Return the [x, y] coordinate for the center point of the cell that contains the specified text.  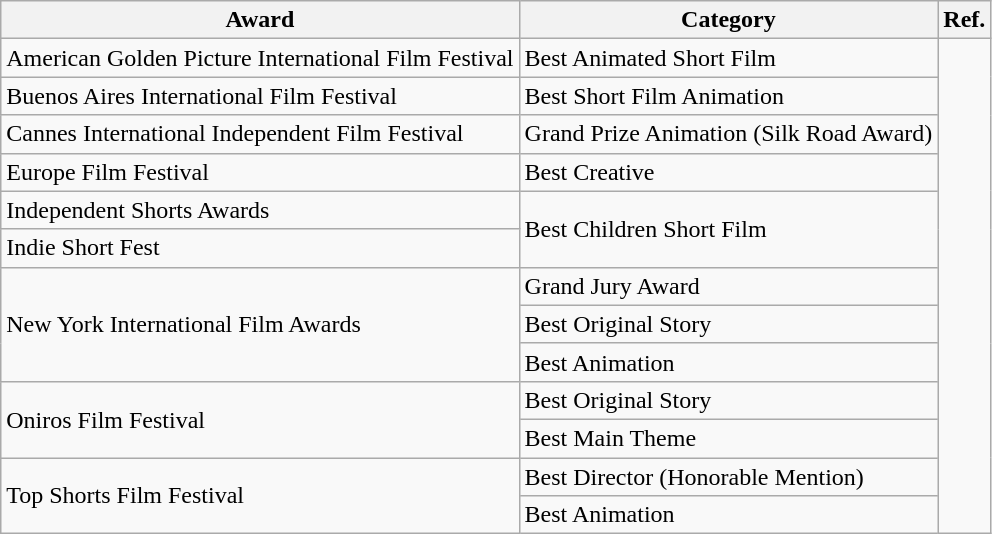
Grand Prize Animation (Silk Road Award) [728, 134]
Best Director (Honorable Mention) [728, 477]
Buenos Aires International Film Festival [260, 96]
Best Main Theme [728, 438]
Best Short Film Animation [728, 96]
Europe Film Festival [260, 172]
New York International Film Awards [260, 324]
Award [260, 20]
Best Children Short Film [728, 229]
Indie Short Fest [260, 248]
Ref. [964, 20]
Best Animated Short Film [728, 58]
Cannes International Independent Film Festival [260, 134]
Best Creative [728, 172]
Independent Shorts Awards [260, 210]
Oniros Film Festival [260, 419]
Top Shorts Film Festival [260, 496]
American Golden Picture International Film Festival [260, 58]
Category [728, 20]
Grand Jury Award [728, 286]
